Find where the given text appears and provide that cell's center as [x, y] coordinate. 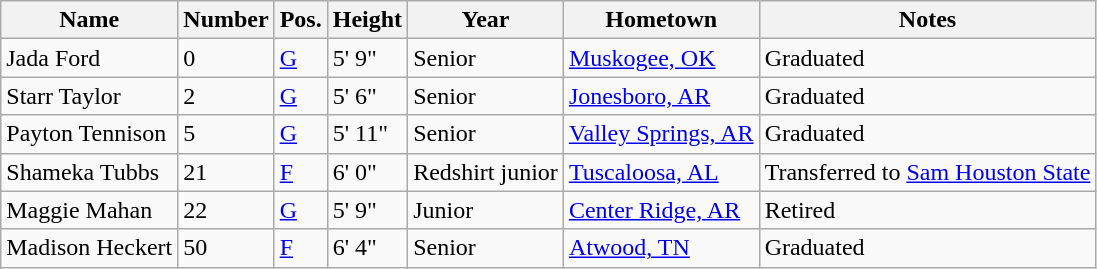
5' 6" [367, 96]
Atwood, TN [661, 248]
Pos. [300, 20]
Name [90, 20]
Shameka Tubbs [90, 172]
Junior [486, 210]
22 [226, 210]
Notes [928, 20]
Muskogee, OK [661, 58]
Valley Springs, AR [661, 134]
Payton Tennison [90, 134]
Retired [928, 210]
Hometown [661, 20]
Number [226, 20]
Jonesboro, AR [661, 96]
6' 0" [367, 172]
2 [226, 96]
Redshirt junior [486, 172]
5 [226, 134]
Year [486, 20]
Maggie Mahan [90, 210]
0 [226, 58]
Transferred to Sam Houston State [928, 172]
5' 11" [367, 134]
6' 4" [367, 248]
50 [226, 248]
21 [226, 172]
Jada Ford [90, 58]
Tuscaloosa, AL [661, 172]
Starr Taylor [90, 96]
Madison Heckert [90, 248]
Center Ridge, AR [661, 210]
Height [367, 20]
